Determine the (x, y) coordinate at the center of the cell enclosing the given text.  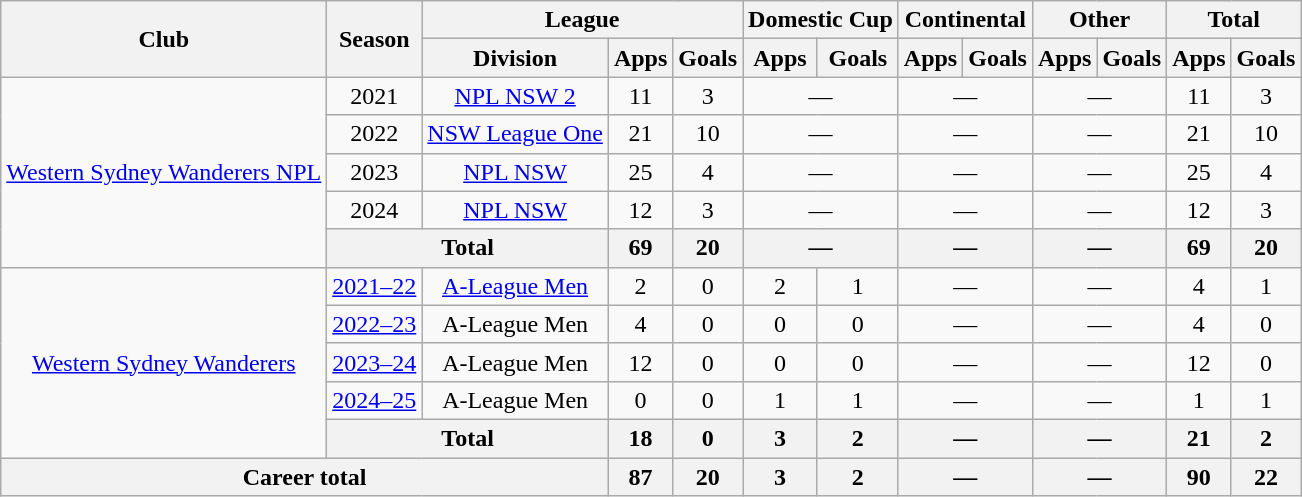
2024–25 (374, 400)
2021–22 (374, 286)
87 (640, 477)
22 (1266, 477)
2022–23 (374, 324)
Western Sydney Wanderers NPL (164, 172)
18 (640, 438)
2023 (374, 172)
Western Sydney Wanderers (164, 362)
2024 (374, 210)
2022 (374, 134)
2021 (374, 96)
League (582, 20)
Season (374, 39)
NPL NSW 2 (516, 96)
Career total (305, 477)
NSW League One (516, 134)
Domestic Cup (821, 20)
Continental (965, 20)
90 (1199, 477)
Other (1099, 20)
Division (516, 58)
Club (164, 39)
2023–24 (374, 362)
